Extract the [X, Y] coordinate from the center of the cell holding the provided text.  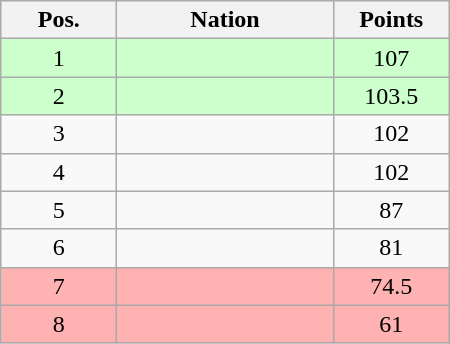
8 [59, 324]
74.5 [391, 286]
61 [391, 324]
4 [59, 172]
1 [59, 58]
87 [391, 210]
107 [391, 58]
3 [59, 134]
81 [391, 248]
103.5 [391, 96]
5 [59, 210]
7 [59, 286]
Nation [225, 20]
2 [59, 96]
Pos. [59, 20]
Points [391, 20]
6 [59, 248]
